Determine the (x, y) coordinate at the center of the cell enclosing the given text.  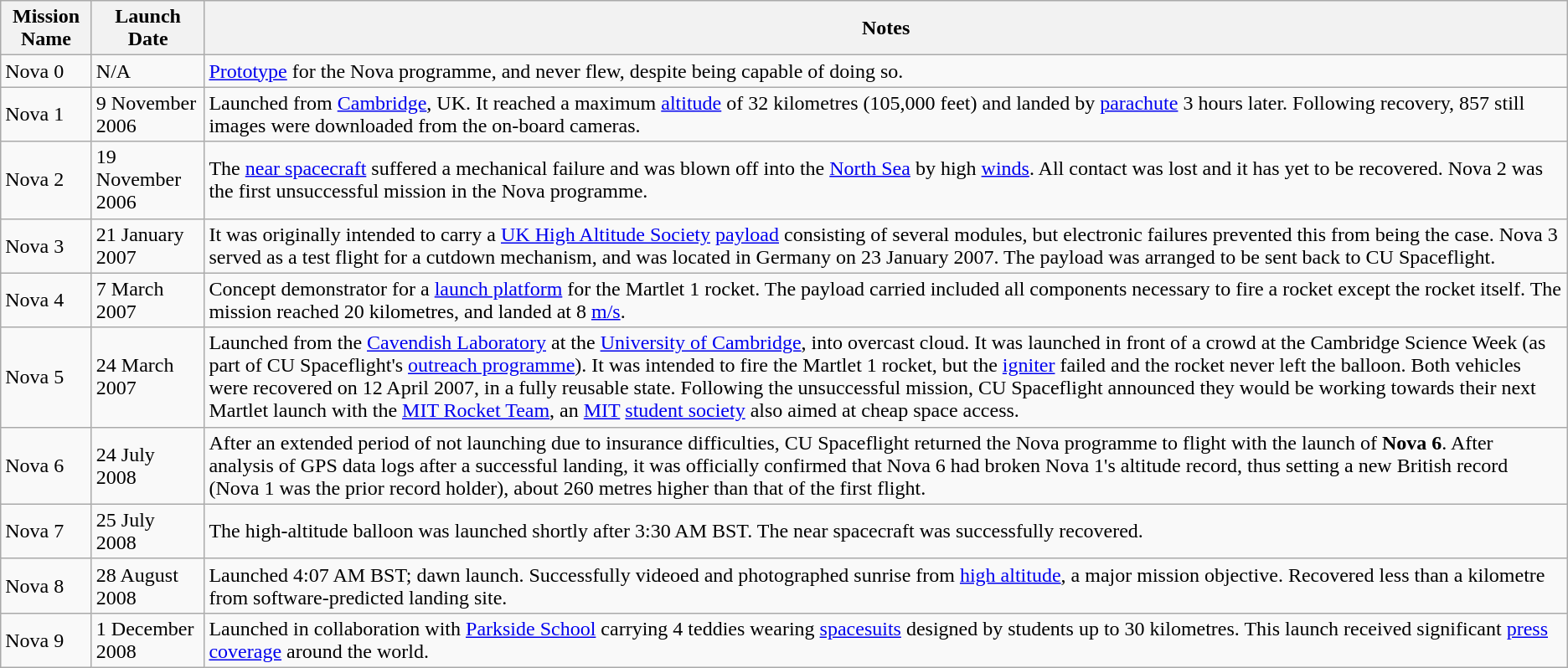
Nova 1 (47, 114)
Nova 5 (47, 377)
19 November 2006 (147, 180)
24 March 2007 (147, 377)
Nova 8 (47, 586)
Nova 6 (47, 465)
9 November 2006 (147, 114)
25 July 2008 (147, 531)
Prototype for the Nova programme, and never flew, despite being capable of doing so. (886, 71)
Notes (886, 28)
21 January 2007 (147, 246)
Nova 2 (47, 180)
Mission Name (47, 28)
Nova 0 (47, 71)
28 August 2008 (147, 586)
Nova 4 (47, 300)
N/A (147, 71)
The high-altitude balloon was launched shortly after 3:30 AM BST. The near spacecraft was successfully recovered. (886, 531)
Nova 7 (47, 531)
Nova 9 (47, 640)
Nova 3 (47, 246)
Launch Date (147, 28)
7 March 2007 (147, 300)
24 July 2008 (147, 465)
1 December 2008 (147, 640)
